Detect which cell encompasses the target text, then output its [X, Y] center coordinate. 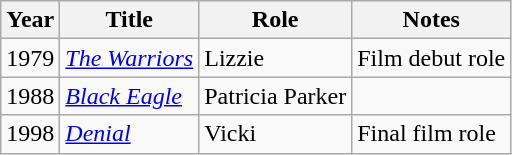
1988 [30, 96]
Denial [130, 134]
Patricia Parker [276, 96]
Final film role [432, 134]
1998 [30, 134]
Film debut role [432, 58]
The Warriors [130, 58]
Vicki [276, 134]
Title [130, 20]
Black Eagle [130, 96]
Year [30, 20]
1979 [30, 58]
Role [276, 20]
Lizzie [276, 58]
Notes [432, 20]
